Extract the (X, Y) coordinate from the center of the cell holding the provided text.  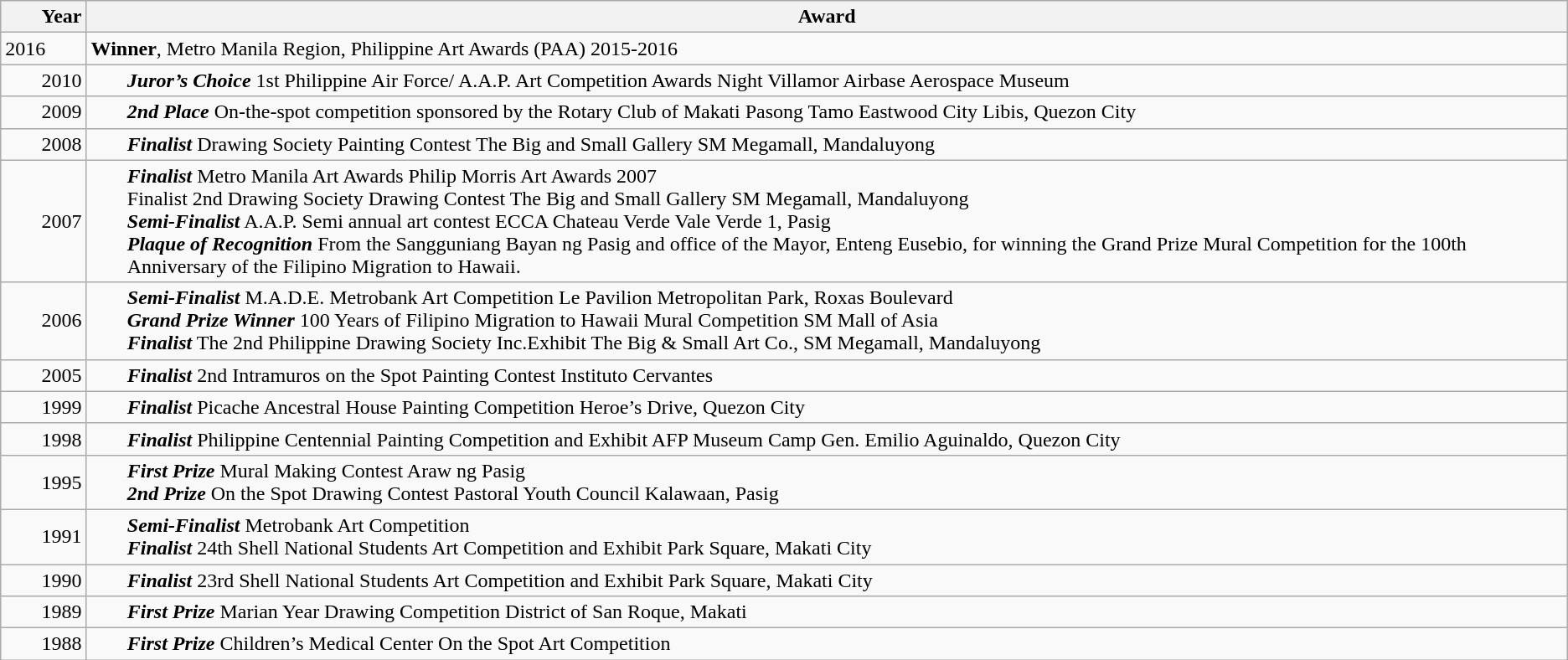
Finalist Philippine Centennial Painting Competition and Exhibit AFP Museum Camp Gen. Emilio Aguinaldo, Quezon City (827, 439)
First Prize Marian Year Drawing Competition District of San Roque, Makati (827, 612)
1990 (44, 580)
First Prize Mural Making Contest Araw ng Pasig2nd Prize On the Spot Drawing Contest Pastoral Youth Council Kalawaan, Pasig (827, 482)
Juror’s Choice 1st Philippine Air Force/ A.A.P. Art Competition Awards Night Villamor Airbase Aerospace Museum (827, 80)
1989 (44, 612)
2010 (44, 80)
First Prize Children’s Medical Center On the Spot Art Competition (827, 644)
2nd Place On-the-spot competition sponsored by the Rotary Club of Makati Pasong Tamo Eastwood City Libis, Quezon City (827, 112)
2006 (44, 321)
2016 (44, 49)
Winner, Metro Manila Region, Philippine Art Awards (PAA) 2015-2016 (827, 49)
Finalist 23rd Shell National Students Art Competition and Exhibit Park Square, Makati City (827, 580)
Award (827, 17)
1991 (44, 536)
Finalist Picache Ancestral House Painting Competition Heroe’s Drive, Quezon City (827, 407)
Finalist Drawing Society Painting Contest The Big and Small Gallery SM Megamall, Mandaluyong (827, 144)
2005 (44, 375)
2009 (44, 112)
1995 (44, 482)
2008 (44, 144)
Semi-Finalist Metrobank Art CompetitionFinalist 24th Shell National Students Art Competition and Exhibit Park Square, Makati City (827, 536)
Finalist 2nd Intramuros on the Spot Painting Contest Instituto Cervantes (827, 375)
Year (44, 17)
1988 (44, 644)
1998 (44, 439)
2007 (44, 221)
1999 (44, 407)
